Output the (x, y) coordinate of the center of the cell containing the given text.  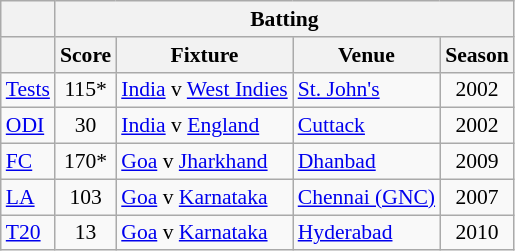
India v England (204, 126)
Hyderabad (366, 233)
FC (28, 162)
Venue (366, 55)
St. John's (366, 90)
Cuttack (366, 126)
Score (86, 55)
103 (86, 197)
Dhanbad (366, 162)
Goa v Jharkhand (204, 162)
170* (86, 162)
2007 (477, 197)
ODI (28, 126)
2010 (477, 233)
13 (86, 233)
Chennai (GNC) (366, 197)
Tests (28, 90)
2009 (477, 162)
115* (86, 90)
30 (86, 126)
Fixture (204, 55)
Batting (284, 19)
LA (28, 197)
India v West Indies (204, 90)
Season (477, 55)
T20 (28, 233)
